Output the [x, y] coordinate of the center of the cell containing the given text.  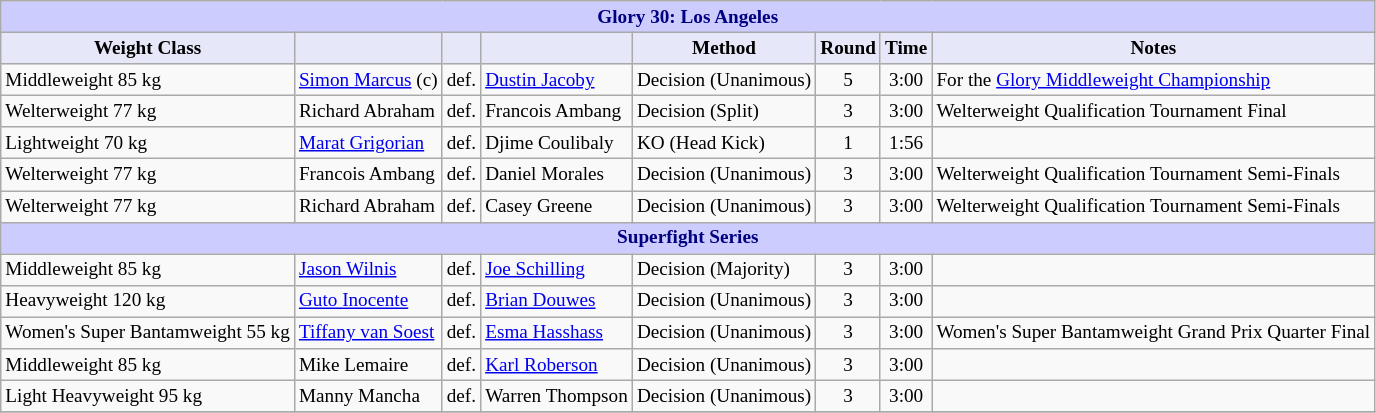
1:56 [906, 143]
Tiffany van Soest [368, 333]
Esma Hasshass [557, 333]
Time [906, 48]
Women's Super Bantamweight Grand Prix Quarter Final [1154, 333]
Warren Thompson [557, 396]
Superfight Series [688, 238]
Decision (Majority) [724, 270]
Welterweight Qualification Tournament Final [1154, 111]
Karl Roberson [557, 365]
Djime Coulibaly [557, 143]
For the Glory Middleweight Championship [1154, 80]
Joe Schilling [557, 270]
Notes [1154, 48]
Heavyweight 120 kg [148, 301]
Daniel Morales [557, 175]
Dustin Jacoby [557, 80]
Casey Greene [557, 206]
Weight Class [148, 48]
Jason Wilnis [368, 270]
5 [848, 80]
1 [848, 143]
Mike Lemaire [368, 365]
Women's Super Bantamweight 55 kg [148, 333]
KO (Head Kick) [724, 143]
Simon Marcus (c) [368, 80]
Method [724, 48]
Guto Inocente [368, 301]
Light Heavyweight 95 kg [148, 396]
Manny Mancha [368, 396]
Decision (Split) [724, 111]
Brian Douwes [557, 301]
Marat Grigorian [368, 143]
Lightweight 70 kg [148, 143]
Glory 30: Los Angeles [688, 17]
Round [848, 48]
